Pinpoint the cell where the given text exists, returning its [x, y] midpoint coordinate. 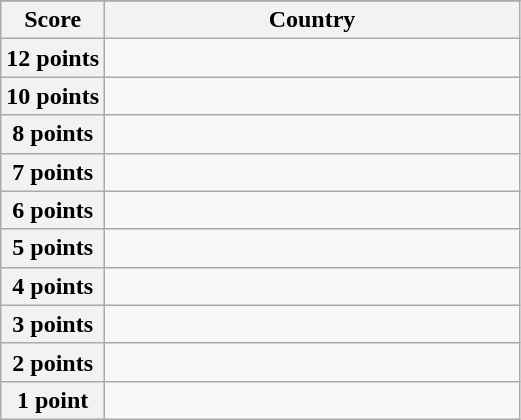
4 points [53, 286]
7 points [53, 172]
6 points [53, 210]
Country [312, 20]
10 points [53, 96]
3 points [53, 324]
8 points [53, 134]
12 points [53, 58]
Score [53, 20]
1 point [53, 400]
5 points [53, 248]
2 points [53, 362]
